Pinpoint the cell where the given text exists, returning its (X, Y) midpoint coordinate. 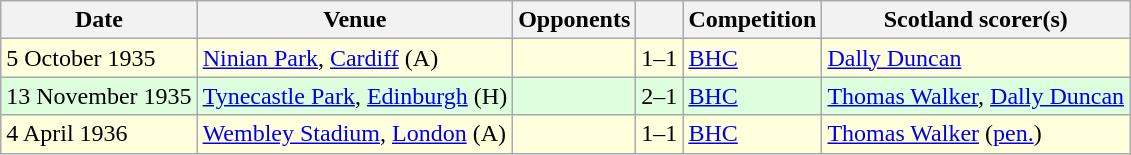
Scotland scorer(s) (976, 20)
Venue (355, 20)
13 November 1935 (99, 96)
Ninian Park, Cardiff (A) (355, 58)
5 October 1935 (99, 58)
Date (99, 20)
Tynecastle Park, Edinburgh (H) (355, 96)
2–1 (660, 96)
Thomas Walker, Dally Duncan (976, 96)
Competition (752, 20)
4 April 1936 (99, 134)
Dally Duncan (976, 58)
Wembley Stadium, London (A) (355, 134)
Thomas Walker (pen.) (976, 134)
Opponents (574, 20)
